For the text-containing cell, return its midpoint in (X, Y) coordinate format. 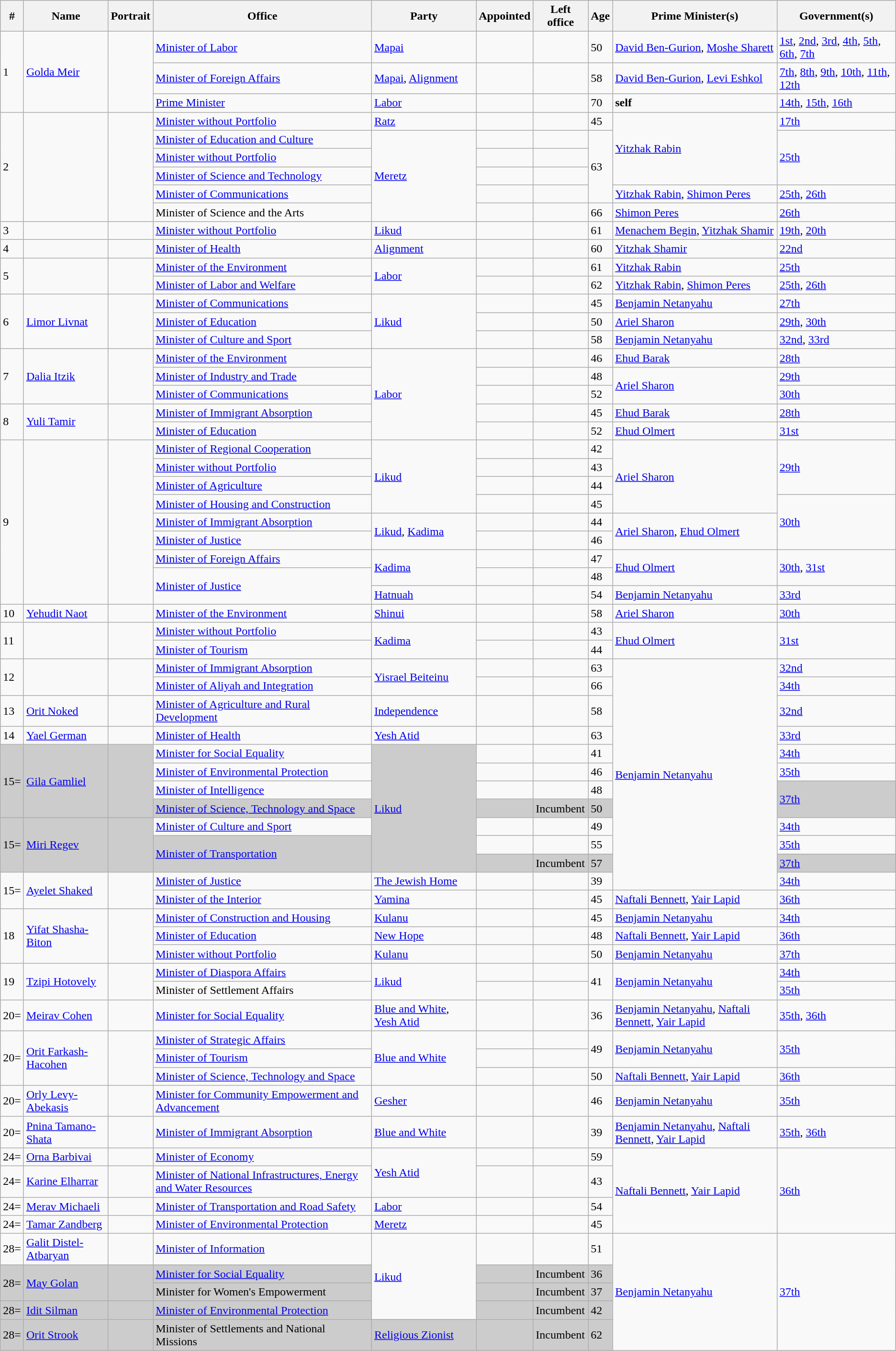
Minister of Science and Technology (262, 176)
7 (12, 376)
Yifat Shasha-Biton (66, 936)
Minister for Community Empowerment and Advancement (262, 1101)
51 (600, 1250)
55 (600, 844)
Minister of Transportation and Road Safety (262, 1206)
Minister of Construction and Housing (262, 918)
Mapai, Alignment (424, 79)
Gila Gamliel (66, 781)
Idit Silman (66, 1310)
11 (12, 641)
7th, 8th, 9th, 10th, 11th, 12th (836, 79)
70 (600, 103)
Age (600, 16)
Minister of Economy (262, 1157)
1 (12, 72)
Yuli Tamir (66, 422)
Meirav Cohen (66, 1015)
Office (262, 16)
Minister of Intelligence (262, 790)
60 (600, 248)
Ratz (424, 121)
Minister of Agriculture (262, 485)
13 (12, 710)
57 (600, 863)
1st, 2nd, 3rd, 4th, 5th, 6th, 7th (836, 47)
Appointed (504, 16)
29th, 30th (836, 322)
Likud, Kadima (424, 531)
Minister of Industry and Trade (262, 376)
Minister of Transportation (262, 854)
Tamar Zandberg (66, 1225)
Shinui (424, 613)
Party (424, 16)
Tzipi Hotovely (66, 981)
22nd (836, 248)
Minister of Regional Cooperation (262, 449)
17th (836, 121)
Portrait (131, 16)
Ariel Sharon, Ehud Olmert (695, 531)
Yamina (424, 900)
Minister of Housing and Construction (262, 504)
Yisrael Beiteinu (424, 677)
May Golan (66, 1283)
8 (12, 422)
Golda Meir (66, 72)
18 (12, 936)
Karine Elharrar (66, 1182)
Prime Minister (262, 103)
Miri Regev (66, 844)
Minister of Strategic Affairs (262, 1040)
4 (12, 248)
37 (600, 1292)
Minister of Science and the Arts (262, 212)
14th, 15th, 16th (836, 103)
Mapai (424, 47)
Dalia Itzik (66, 376)
Gesher (424, 1101)
Limor Livnat (66, 322)
30th, 31st (836, 568)
32nd, 33rd (836, 340)
19th, 20th (836, 230)
Minister of Education and Culture (262, 139)
Orly Levy-Abekasis (66, 1101)
Yehudit Naot (66, 613)
Yael German (66, 735)
47 (600, 559)
Orit Strook (66, 1335)
Independence (424, 710)
3 (12, 230)
Ayelet Shaked (66, 890)
Hatnuah (424, 595)
Yitzhak Shamir (695, 248)
2 (12, 167)
Galit Distel-Atbaryan (66, 1250)
Government(s) (836, 16)
Minister of the Interior (262, 900)
26th (836, 212)
Blue and White, Yesh Atid (424, 1015)
Minister for Women's Empowerment (262, 1292)
Orit Noked (66, 710)
Orna Barbivai (66, 1157)
Minister of Agriculture and Rural Development (262, 710)
Minister of Diaspora Affairs (262, 972)
19 (12, 981)
Minister of Information (262, 1250)
5 (12, 276)
12 (12, 677)
New Hope (424, 936)
59 (600, 1157)
Minister of National Infrastructures, Energy and Water Resources (262, 1182)
27th (836, 304)
Orit Farkash-Hacohen (66, 1058)
Left office (561, 16)
self (695, 103)
Alignment (424, 248)
10 (12, 613)
Minister of Labor and Welfare (262, 285)
Minister of Settlement Affairs (262, 991)
14 (12, 735)
Prime Minister(s) (695, 16)
Minister of Settlements and National Missions (262, 1335)
Minister of Labor (262, 47)
Shimon Peres (695, 212)
Merav Michaeli (66, 1206)
Menachem Begin, Yitzhak Shamir (695, 230)
The Jewish Home (424, 881)
David Ben-Gurion, Moshe Sharett (695, 47)
6 (12, 322)
Religious Zionist (424, 1335)
Minister of Aliyah and Integration (262, 686)
Name (66, 16)
Pnina Tamano-Shata (66, 1132)
# (12, 16)
David Ben-Gurion, Levi Eshkol (695, 79)
9 (12, 522)
